Output the [x, y] coordinate of the center of the cell containing the given text.  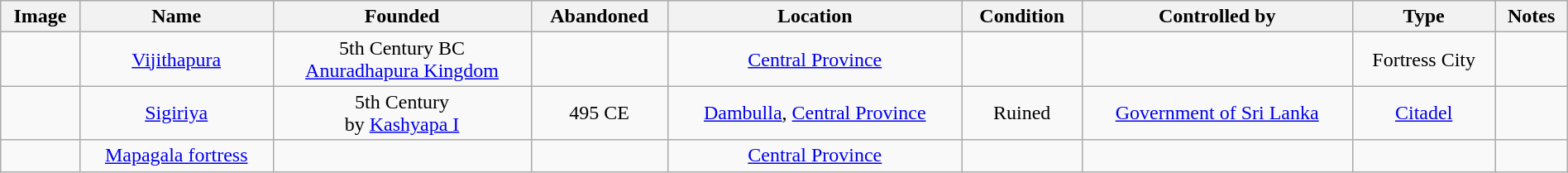
5th Century BCAnuradhapura Kingdom [402, 60]
Founded [402, 17]
Condition [1022, 17]
Vijithapura [176, 60]
Dambulla, Central Province [815, 113]
Name [176, 17]
Type [1424, 17]
Controlled by [1217, 17]
495 CE [599, 113]
Citadel [1424, 113]
Mapagala fortress [176, 156]
Ruined [1022, 113]
Sigiriya [176, 113]
Notes [1532, 17]
5th Centuryby Kashyapa I [402, 113]
Abandoned [599, 17]
Fortress City [1424, 60]
Location [815, 17]
Image [41, 17]
Government of Sri Lanka [1217, 113]
